Detect which cell encompasses the target text, then output its (x, y) center coordinate. 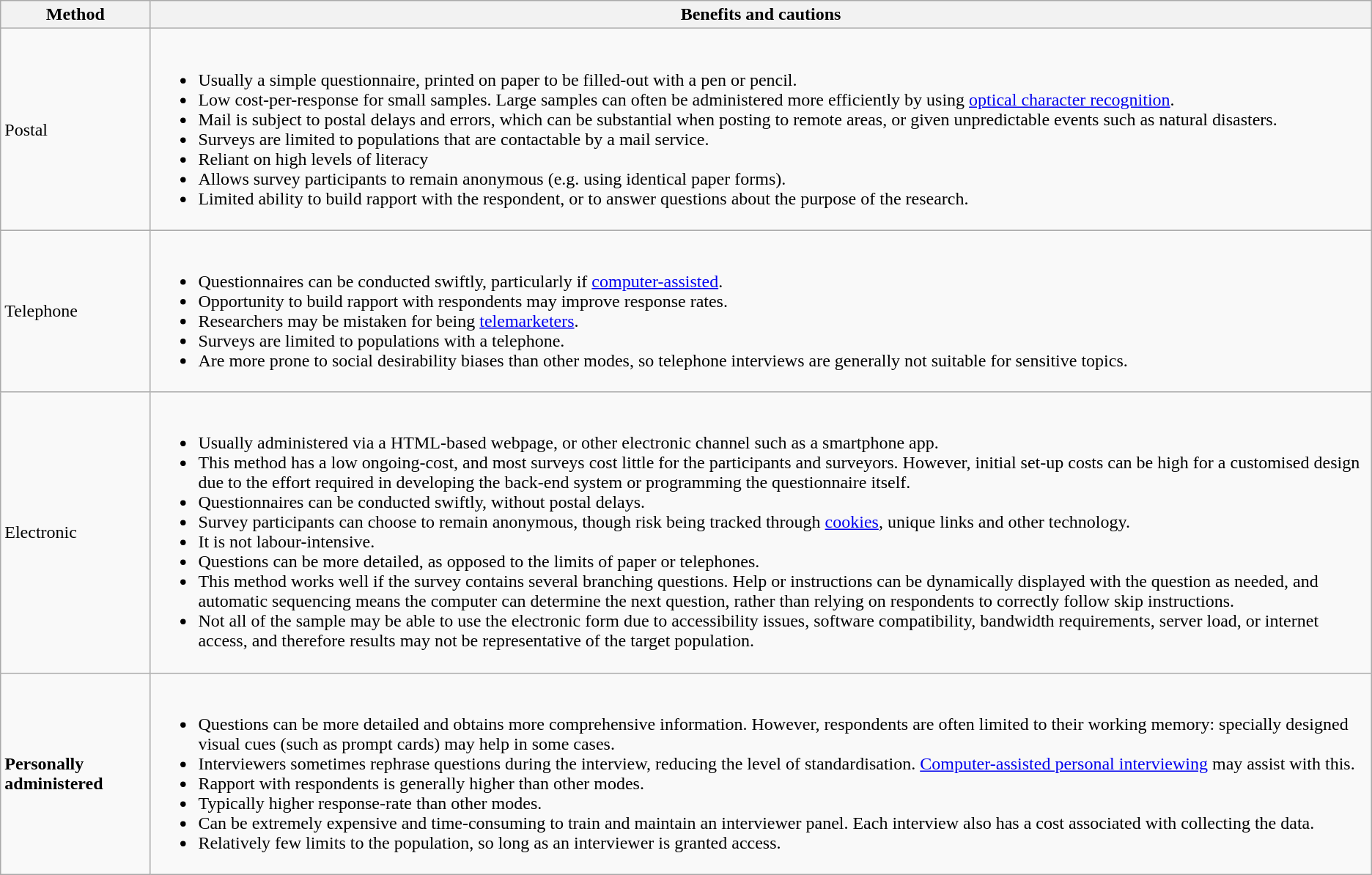
Method (75, 15)
Telephone (75, 311)
Benefits and cautions (761, 15)
Postal (75, 129)
Personally administered (75, 774)
Electronic (75, 532)
